Pinpoint the cell where the given text exists, returning its [x, y] midpoint coordinate. 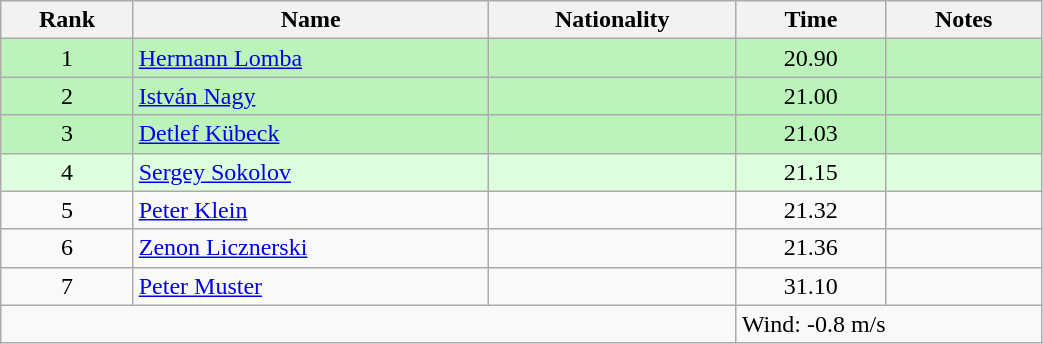
István Nagy [310, 96]
21.32 [810, 210]
1 [67, 58]
Rank [67, 20]
20.90 [810, 58]
Time [810, 20]
7 [67, 286]
5 [67, 210]
21.36 [810, 248]
Peter Klein [310, 210]
Detlef Kübeck [310, 134]
Nationality [612, 20]
Peter Muster [310, 286]
Sergey Sokolov [310, 172]
Hermann Lomba [310, 58]
6 [67, 248]
3 [67, 134]
21.03 [810, 134]
Zenon Licznerski [310, 248]
21.00 [810, 96]
4 [67, 172]
Notes [964, 20]
31.10 [810, 286]
2 [67, 96]
Name [310, 20]
Wind: -0.8 m/s [889, 324]
21.15 [810, 172]
